For the text-containing cell, return its midpoint in (x, y) coordinate format. 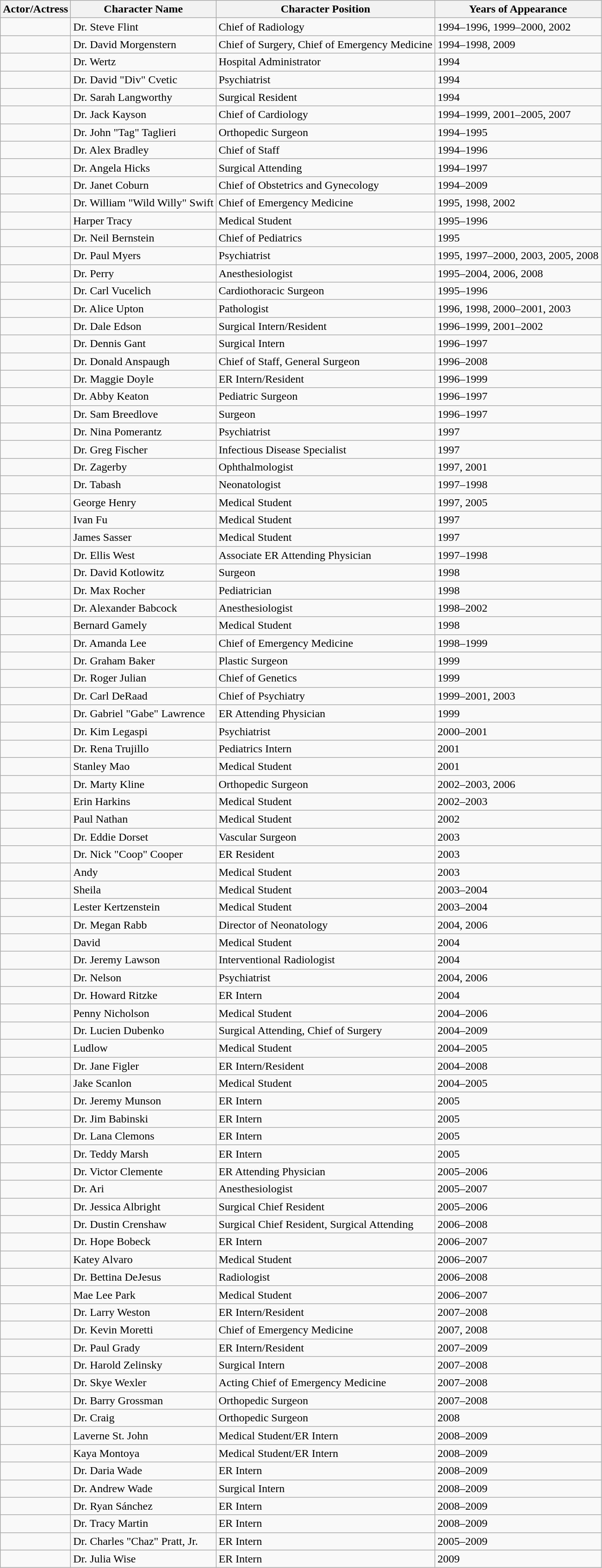
Dr. Lana Clemons (143, 1136)
1995, 1997–2000, 2003, 2005, 2008 (518, 256)
1998–2002 (518, 608)
Dr. Ari (143, 1189)
Dr. Alex Bradley (143, 150)
Chief of Psychiatry (326, 696)
Dr. Wertz (143, 62)
1997, 2005 (518, 502)
Dr. Sarah Langworthy (143, 97)
Dr. Roger Julian (143, 678)
2004–2008 (518, 1066)
Penny Nicholson (143, 1013)
1995 (518, 238)
Dr. Gabriel "Gabe" Lawrence (143, 713)
1994–1997 (518, 167)
Dr. Max Rocher (143, 590)
2007–2009 (518, 1348)
Dr. Steve Flint (143, 27)
Dr. David "Div" Cvetic (143, 80)
Neonatologist (326, 484)
Dr. Megan Rabb (143, 925)
1997, 2001 (518, 467)
Mae Lee Park (143, 1295)
Dr. David Morgenstern (143, 44)
Interventional Radiologist (326, 960)
Dr. Alice Upton (143, 309)
David (143, 942)
James Sasser (143, 538)
Ophthalmologist (326, 467)
2002–2003 (518, 802)
Chief of Radiology (326, 27)
Dr. Maggie Doyle (143, 379)
Dr. Paul Grady (143, 1348)
George Henry (143, 502)
Dr. Craig (143, 1418)
Dr. Abby Keaton (143, 397)
Dr. William "Wild Willy" Swift (143, 203)
Dr. Andrew Wade (143, 1488)
Dr. Skye Wexler (143, 1383)
Dr. Victor Clemente (143, 1171)
Harper Tracy (143, 221)
Surgical Attending (326, 167)
2004–2009 (518, 1030)
2002 (518, 819)
2008 (518, 1418)
Infectious Disease Specialist (326, 449)
Katey Alvaro (143, 1259)
Chief of Surgery, Chief of Emergency Medicine (326, 44)
1994–1999, 2001–2005, 2007 (518, 115)
2005–2007 (518, 1189)
Dr. Jeremy Munson (143, 1101)
Dr. Nelson (143, 978)
Bernard Gamely (143, 626)
1995–2004, 2006, 2008 (518, 273)
1998–1999 (518, 643)
Dr. Janet Coburn (143, 185)
ER Resident (326, 855)
1994–1995 (518, 132)
Dr. Alexander Babcock (143, 608)
1996–1999, 2001–2002 (518, 326)
1994–2009 (518, 185)
Dr. Hope Bobeck (143, 1242)
Dr. Jack Kayson (143, 115)
Dr. Sam Breedlove (143, 414)
Dr. Zagerby (143, 467)
Director of Neonatology (326, 925)
Sheila (143, 890)
Dr. Rena Trujillo (143, 749)
Dr. Dustin Crenshaw (143, 1224)
Dr. Julia Wise (143, 1559)
1996–1999 (518, 379)
Surgical Intern/Resident (326, 326)
Dr. Jim Babinski (143, 1119)
Pediatric Surgeon (326, 397)
Dr. Jane Figler (143, 1066)
Chief of Staff, General Surgeon (326, 361)
Dr. Ryan Sánchez (143, 1506)
Hospital Administrator (326, 62)
Character Name (143, 9)
Dr. Ellis West (143, 555)
Kaya Montoya (143, 1453)
Dr. Bettina DeJesus (143, 1277)
Pediatrician (326, 590)
Dr. Greg Fischer (143, 449)
Chief of Staff (326, 150)
1994–1998, 2009 (518, 44)
2007, 2008 (518, 1330)
Dr. Nina Pomerantz (143, 432)
Pediatrics Intern (326, 749)
Chief of Cardiology (326, 115)
Dr. Neil Bernstein (143, 238)
Dr. Kevin Moretti (143, 1330)
Dr. Tabash (143, 484)
Dr. Jeremy Lawson (143, 960)
Dr. Nick "Coop" Cooper (143, 855)
1996–2008 (518, 361)
Cardiothoracic Surgeon (326, 291)
Dr. Graham Baker (143, 661)
Dr. Larry Weston (143, 1312)
Associate ER Attending Physician (326, 555)
Surgical Attending, Chief of Surgery (326, 1030)
Years of Appearance (518, 9)
Surgical Chief Resident (326, 1207)
Dr. Howard Ritzke (143, 995)
Dr. Jessica Albright (143, 1207)
Dr. Teddy Marsh (143, 1154)
Character Position (326, 9)
2009 (518, 1559)
Dr. John "Tag" Taglieri (143, 132)
Chief of Pediatrics (326, 238)
Paul Nathan (143, 819)
Dr. Amanda Lee (143, 643)
Dr. Marty Kline (143, 784)
Lester Kertzenstein (143, 907)
Dr. Barry Grossman (143, 1401)
Dr. Eddie Dorset (143, 837)
2002–2003, 2006 (518, 784)
1999–2001, 2003 (518, 696)
Dr. Harold Zelinsky (143, 1365)
Jake Scanlon (143, 1084)
Ivan Fu (143, 520)
Dr. Dale Edson (143, 326)
Dr. David Kotlowitz (143, 573)
Dr. Daria Wade (143, 1471)
Dr. Paul Myers (143, 256)
Erin Harkins (143, 802)
Acting Chief of Emergency Medicine (326, 1383)
2004–2006 (518, 1013)
Surgical Resident (326, 97)
Plastic Surgeon (326, 661)
Andy (143, 872)
1994–1996, 1999–2000, 2002 (518, 27)
Dr. Charles "Chaz" Pratt, Jr. (143, 1541)
Stanley Mao (143, 766)
1995, 1998, 2002 (518, 203)
1994–1996 (518, 150)
Dr. Carl Vucelich (143, 291)
Laverne St. John (143, 1436)
Dr. Kim Legaspi (143, 731)
1996, 1998, 2000–2001, 2003 (518, 309)
2005–2009 (518, 1541)
Dr. Carl DeRaad (143, 696)
Dr. Lucien Dubenko (143, 1030)
Dr. Angela Hicks (143, 167)
Chief of Genetics (326, 678)
Chief of Obstetrics and Gynecology (326, 185)
Dr. Donald Anspaugh (143, 361)
Vascular Surgeon (326, 837)
2000–2001 (518, 731)
Actor/Actress (36, 9)
Dr. Dennis Gant (143, 344)
Dr. Perry (143, 273)
Radiologist (326, 1277)
Surgical Chief Resident, Surgical Attending (326, 1224)
Pathologist (326, 309)
Dr. Tracy Martin (143, 1524)
Ludlow (143, 1048)
